Identify which cell holds the provided text, then report its (X, Y) central coordinate. 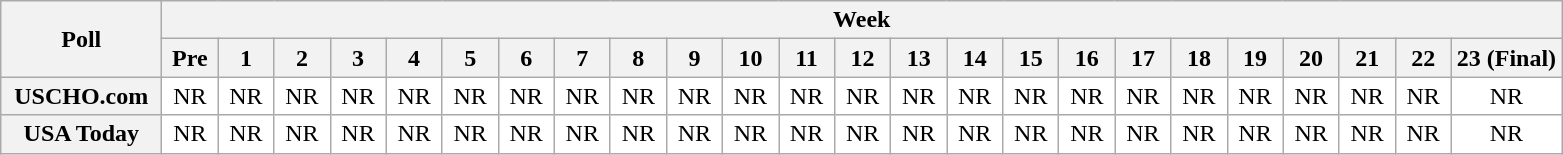
Week (862, 20)
23 (Final) (1506, 58)
2 (302, 58)
4 (414, 58)
21 (1367, 58)
8 (638, 58)
10 (750, 58)
1 (246, 58)
Poll (82, 39)
Pre (190, 58)
17 (1143, 58)
9 (694, 58)
11 (806, 58)
22 (1423, 58)
19 (1255, 58)
15 (1031, 58)
5 (470, 58)
USA Today (82, 134)
12 (863, 58)
3 (358, 58)
18 (1199, 58)
7 (582, 58)
13 (919, 58)
USCHO.com (82, 96)
14 (975, 58)
16 (1087, 58)
20 (1311, 58)
6 (526, 58)
